Detect which cell encompasses the target text, then output its (x, y) center coordinate. 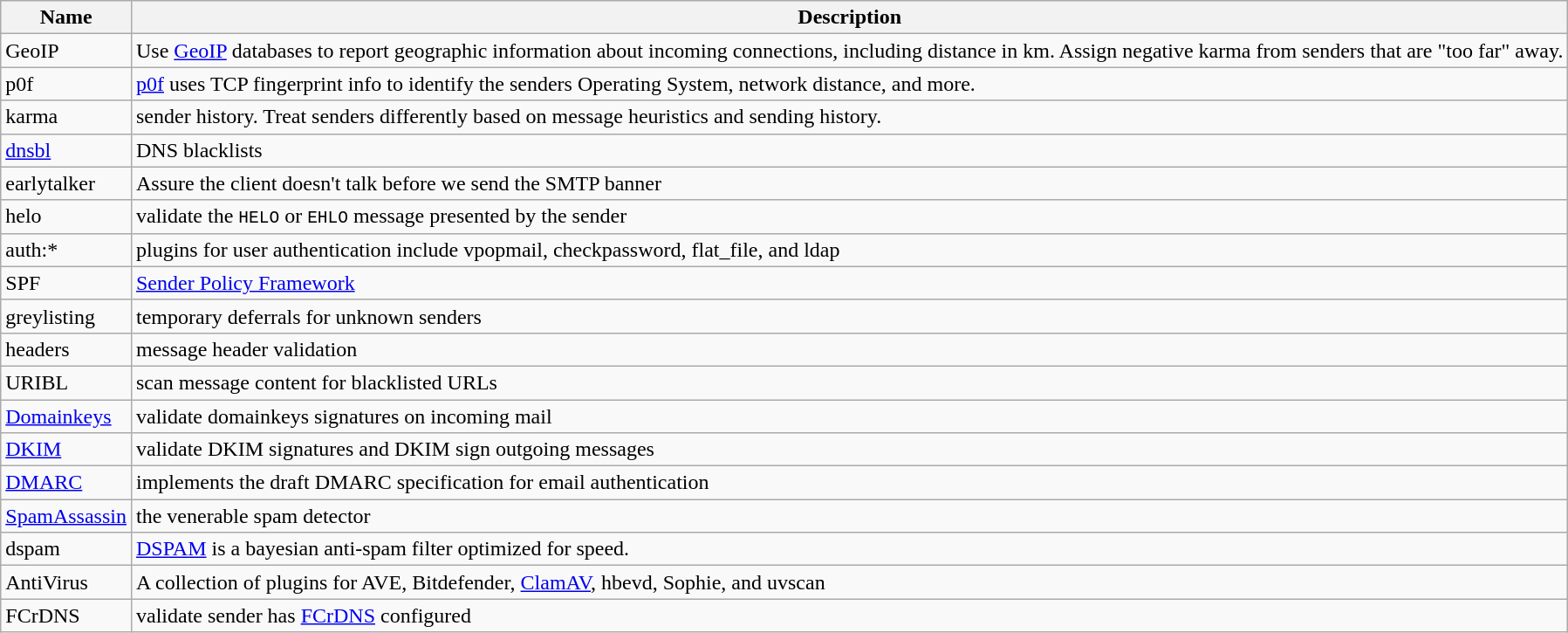
Description (849, 17)
validate the HELO or EHLO message presented by the sender (849, 217)
karma (66, 117)
headers (66, 349)
Assure the client doesn't talk before we send the SMTP banner (849, 183)
validate sender has FCrDNS configured (849, 616)
SPF (66, 283)
validate DKIM signatures and DKIM sign outgoing messages (849, 450)
AntiVirus (66, 582)
message header validation (849, 349)
p0f (66, 84)
DNS blacklists (849, 150)
Name (66, 17)
DKIM (66, 450)
earlytalker (66, 183)
auth:* (66, 250)
Sender Policy Framework (849, 283)
sender history. Treat senders differently based on message heuristics and sending history. (849, 117)
A collection of plugins for AVE, Bitdefender, ClamAV, hbevd, Sophie, and uvscan (849, 582)
FCrDNS (66, 616)
DSPAM is a bayesian anti-spam filter optimized for speed. (849, 549)
Domainkeys (66, 416)
dnsbl (66, 150)
p0f uses TCP fingerprint info to identify the senders Operating System, network distance, and more. (849, 84)
greylisting (66, 316)
URIBL (66, 382)
implements the draft DMARC specification for email authentication (849, 483)
dspam (66, 549)
GeoIP (66, 51)
the venerable spam detector (849, 516)
validate domainkeys signatures on incoming mail (849, 416)
SpamAssassin (66, 516)
helo (66, 217)
DMARC (66, 483)
scan message content for blacklisted URLs (849, 382)
temporary deferrals for unknown senders (849, 316)
plugins for user authentication include vpopmail, checkpassword, flat_file, and ldap (849, 250)
